Determine the (x, y) coordinate at the center of the cell enclosing the given text.  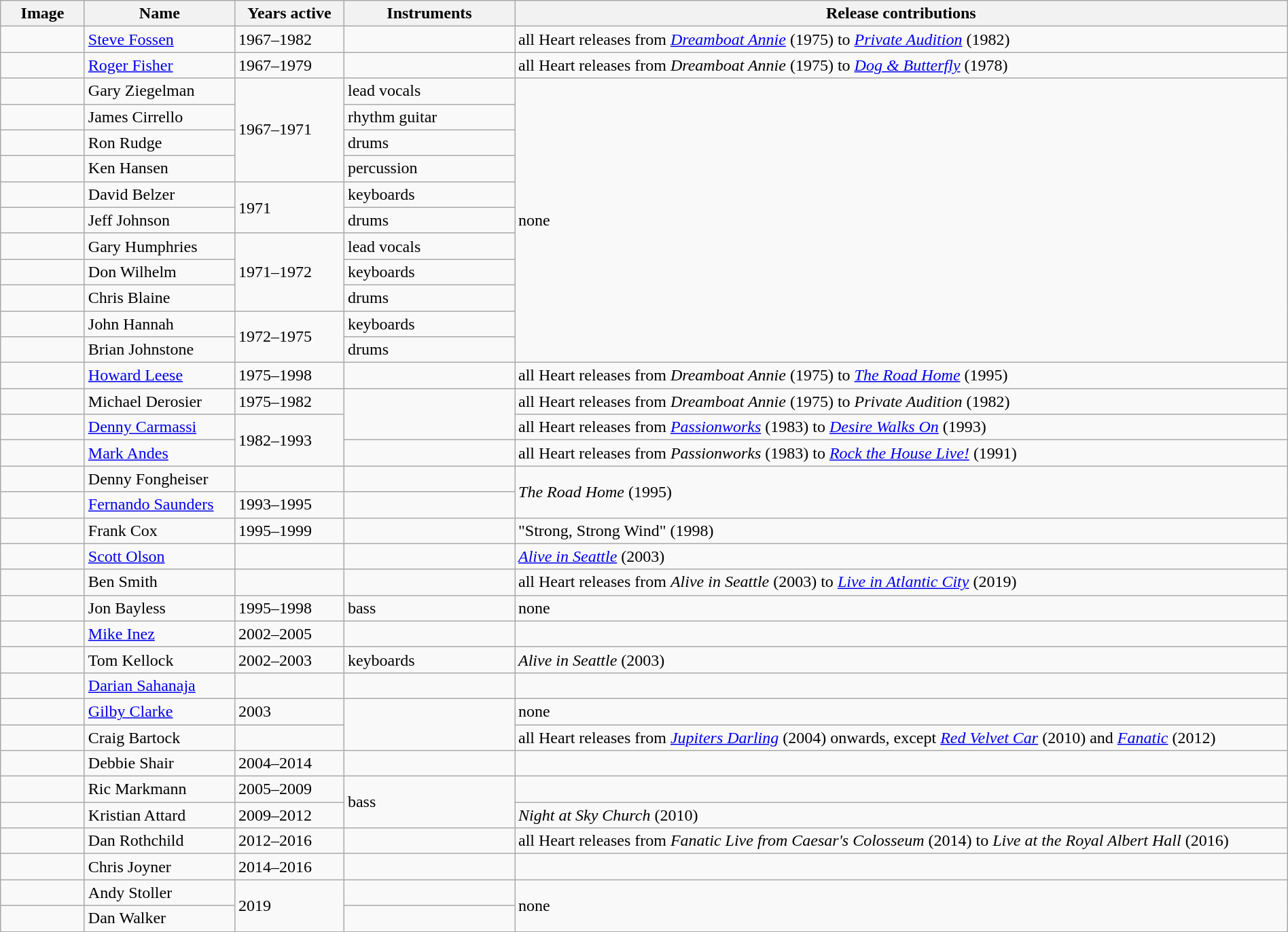
Jeff Johnson (159, 220)
Dan Rothchild (159, 841)
all Heart releases from Passionworks (1983) to Desire Walks On (1993) (901, 427)
all Heart releases from Passionworks (1983) to Rock the House Live! (1991) (901, 453)
Brian Johnstone (159, 350)
2009–2012 (289, 815)
Michael Derosier (159, 401)
Night at Sky Church (2010) (901, 815)
2012–2016 (289, 841)
Ron Rudge (159, 143)
Frank Cox (159, 531)
1971 (289, 207)
1993–1995 (289, 505)
Fernando Saunders (159, 505)
rhythm guitar (429, 117)
Roger Fisher (159, 65)
percussion (429, 168)
Release contributions (901, 14)
John Hannah (159, 324)
Name (159, 14)
1995–1999 (289, 531)
Kristian Attard (159, 815)
1982–1993 (289, 440)
2004–2014 (289, 764)
all Heart releases from Fanatic Live from Caesar's Colosseum (2014) to Live at the Royal Albert Hall (2016) (901, 841)
1975–1982 (289, 401)
Don Wilhelm (159, 272)
2005–2009 (289, 789)
Denny Fongheiser (159, 479)
Chris Blaine (159, 298)
Scott Olson (159, 556)
1975–1998 (289, 376)
1967–1982 (289, 39)
Ben Smith (159, 582)
Ken Hansen (159, 168)
Chris Joyner (159, 867)
James Cirrello (159, 117)
Dan Walker (159, 918)
all Heart releases from Alive in Seattle (2003) to Live in Atlantic City (2019) (901, 582)
1967–1971 (289, 130)
Years active (289, 14)
Craig Bartock (159, 737)
Steve Fossen (159, 39)
all Heart releases from Jupiters Darling (2004) onwards, except Red Velvet Car (2010) and Fanatic (2012) (901, 737)
1971–1972 (289, 272)
Gilby Clarke (159, 711)
Howard Leese (159, 376)
Darian Sahanaja (159, 685)
Jon Bayless (159, 608)
Tom Kellock (159, 660)
Mark Andes (159, 453)
Ric Markmann (159, 789)
1967–1979 (289, 65)
David Belzer (159, 194)
Gary Ziegelman (159, 91)
2002–2003 (289, 660)
Debbie Shair (159, 764)
Andy Stoller (159, 893)
1972–1975 (289, 337)
Instruments (429, 14)
2003 (289, 711)
Gary Humphries (159, 246)
1995–1998 (289, 608)
2002–2005 (289, 634)
2014–2016 (289, 867)
all Heart releases from Dreamboat Annie (1975) to The Road Home (1995) (901, 376)
all Heart releases from Dreamboat Annie (1975) to Dog & Butterfly (1978) (901, 65)
The Road Home (1995) (901, 492)
"Strong, Strong Wind" (1998) (901, 531)
2019 (289, 906)
Denny Carmassi (159, 427)
Image (43, 14)
Mike Inez (159, 634)
